Extract the [x, y] coordinate from the center of the cell holding the provided text.  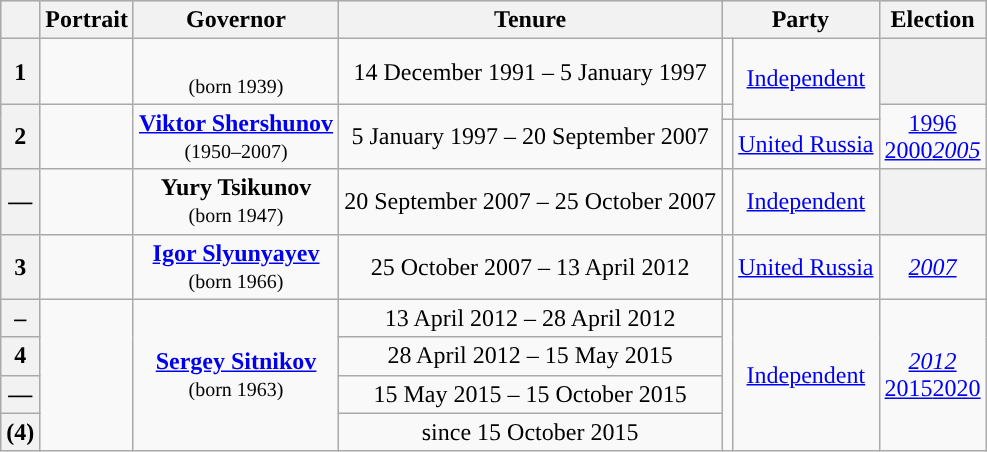
28 April 2012 – 15 May 2015 [530, 356]
20 September 2007 – 25 October 2007 [530, 202]
201220152020 [932, 375]
Party [800, 20]
(4) [20, 432]
2007 [932, 266]
Igor Slyunyayev(born 1966) [236, 266]
(born 1939) [236, 72]
Governor [236, 20]
Tenure [530, 20]
3 [20, 266]
Portrait [87, 20]
14 December 1991 – 5 January 1997 [530, 72]
Yury Tsikunov(born 1947) [236, 202]
5 January 1997 – 20 September 2007 [530, 136]
4 [20, 356]
Election [932, 20]
– [20, 318]
15 May 2015 – 15 October 2015 [530, 394]
Sergey Sitnikov(born 1963) [236, 375]
25 October 2007 – 13 April 2012 [530, 266]
199620002005 [932, 136]
1 [20, 72]
2 [20, 136]
since 15 October 2015 [530, 432]
Viktor Shershunov(1950–2007) [236, 136]
13 April 2012 – 28 April 2012 [530, 318]
